Determine the (X, Y) coordinate at the center of the cell enclosing the given text.  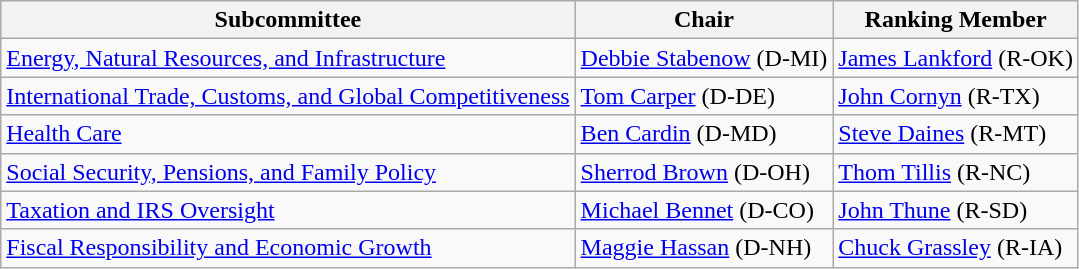
Chair (704, 20)
John Thune (R-SD) (956, 210)
Fiscal Responsibility and Economic Growth (288, 248)
Debbie Stabenow (D-MI) (704, 58)
Steve Daines (R-MT) (956, 134)
John Cornyn (R-TX) (956, 96)
Subcommittee (288, 20)
Ranking Member (956, 20)
James Lankford (R-OK) (956, 58)
Sherrod Brown (D-OH) (704, 172)
Chuck Grassley (R-IA) (956, 248)
Ben Cardin (D-MD) (704, 134)
Thom Tillis (R-NC) (956, 172)
Health Care (288, 134)
Energy, Natural Resources, and Infrastructure (288, 58)
Taxation and IRS Oversight (288, 210)
Social Security, Pensions, and Family Policy (288, 172)
Michael Bennet (D-CO) (704, 210)
Maggie Hassan (D-NH) (704, 248)
Tom Carper (D-DE) (704, 96)
International Trade, Customs, and Global Competitiveness (288, 96)
